Scan for the cell matching the given text and deliver its [x, y] coordinate at center. 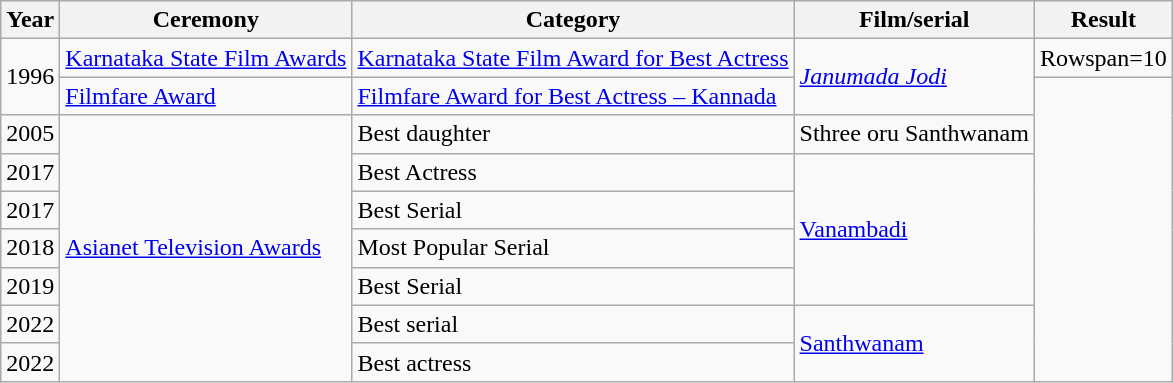
Best actress [573, 362]
Most Popular Serial [573, 248]
Karnataka State Film Awards [206, 58]
Santhwanam [914, 343]
2018 [30, 248]
Year [30, 20]
Result [1103, 20]
Karnataka State Film Award for Best Actress [573, 58]
Rowspan=10 [1103, 58]
Asianet Television Awards [206, 248]
2005 [30, 134]
Category [573, 20]
1996 [30, 77]
Janumada Jodi [914, 77]
Filmfare Award for Best Actress – Kannada [573, 96]
Best serial [573, 324]
Filmfare Award [206, 96]
Film/serial [914, 20]
2019 [30, 286]
Best Actress [573, 172]
Best daughter [573, 134]
Vanambadi [914, 229]
Ceremony [206, 20]
Sthree oru Santhwanam [914, 134]
